Return [x, y] of the center of cell containing provided text 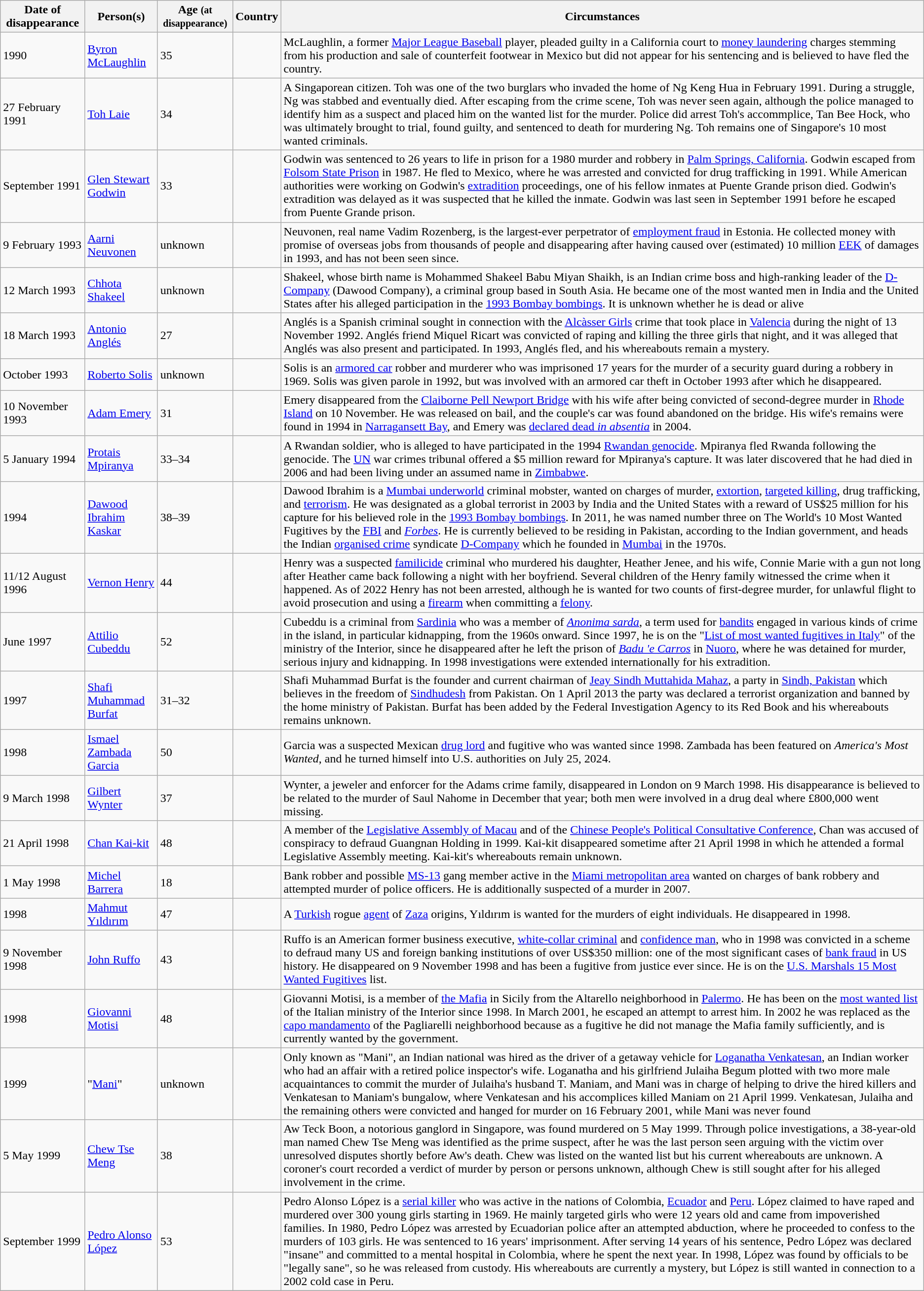
Dawood Ibrahim Kaskar [121, 517]
21 April 1998 [42, 843]
1999 [42, 1084]
June 1997 [42, 642]
Protais Mpiranya [121, 458]
18 March 1993 [42, 336]
33 [195, 186]
Date of disappearance [42, 17]
38–39 [195, 517]
35 [195, 55]
Glen Stewart Godwin [121, 186]
Vernon Henry [121, 582]
11/12 August 1996 [42, 582]
"Mani" [121, 1084]
Byron McLaughlin [121, 55]
John Ruffo [121, 959]
Circumstances [602, 17]
9 March 1998 [42, 798]
12 March 1993 [42, 290]
October 1993 [42, 374]
Shafi Muhammad Burfat [121, 701]
Country [257, 17]
Aarni Neuvonen [121, 245]
Michel Barrera [121, 882]
31 [195, 413]
Adam Emery [121, 413]
September 1999 [42, 1241]
53 [195, 1241]
Attilio Cubeddu [121, 642]
52 [195, 642]
September 1991 [42, 186]
Gilbert Wynter [121, 798]
27 February 1991 [42, 114]
38 [195, 1156]
Ismael Zambada Garcia [121, 753]
44 [195, 582]
1994 [42, 517]
Chhota Shakeel [121, 290]
50 [195, 753]
37 [195, 798]
9 November 1998 [42, 959]
Person(s) [121, 17]
47 [195, 914]
5 May 1999 [42, 1156]
27 [195, 336]
A Turkish rogue agent of Zaza origins, Yıldırım is wanted for the murders of eight individuals. He disappeared in 1998. [602, 914]
Pedro Alonso López [121, 1241]
31–32 [195, 701]
Chew Tse Meng [121, 1156]
Antonio Anglés [121, 336]
Giovanni Motisi [121, 1019]
Mahmut Yıldırım [121, 914]
33–34 [195, 458]
34 [195, 114]
1997 [42, 701]
1 May 1998 [42, 882]
5 January 1994 [42, 458]
43 [195, 959]
9 February 1993 [42, 245]
10 November 1993 [42, 413]
18 [195, 882]
Chan Kai-kit [121, 843]
1990 [42, 55]
Toh Laie [121, 114]
Age (at disappearance) [195, 17]
Roberto Solis [121, 374]
